Find where the given text appears and provide that cell's center as [x, y] coordinate. 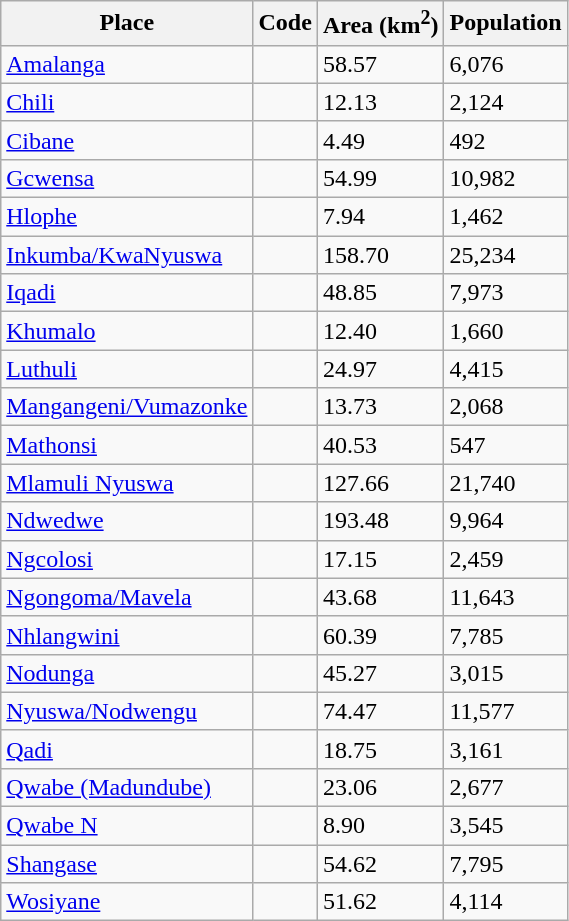
2,677 [506, 787]
Shangase [127, 864]
Nyuswa/Nodwengu [127, 711]
158.70 [380, 255]
40.53 [380, 445]
Nodunga [127, 673]
Qwabe N [127, 826]
Nhlangwini [127, 635]
43.68 [380, 597]
Place [127, 24]
74.47 [380, 711]
3,015 [506, 673]
Qadi [127, 749]
1,660 [506, 331]
Wosiyane [127, 902]
48.85 [380, 293]
Gcwensa [127, 178]
4,415 [506, 369]
3,545 [506, 826]
Amalanga [127, 64]
Inkumba/KwaNyuswa [127, 255]
Ndwedwe [127, 521]
193.48 [380, 521]
Ngongoma/Mavela [127, 597]
Iqadi [127, 293]
Chili [127, 102]
58.57 [380, 64]
7,785 [506, 635]
Ngcolosi [127, 559]
Mathonsi [127, 445]
6,076 [506, 64]
Qwabe (Madundube) [127, 787]
17.15 [380, 559]
Khumalo [127, 331]
10,982 [506, 178]
12.13 [380, 102]
54.99 [380, 178]
12.40 [380, 331]
Code [285, 24]
60.39 [380, 635]
1,462 [506, 217]
547 [506, 445]
9,964 [506, 521]
492 [506, 140]
7,795 [506, 864]
51.62 [380, 902]
Hlophe [127, 217]
25,234 [506, 255]
2,124 [506, 102]
7,973 [506, 293]
4.49 [380, 140]
Population [506, 24]
3,161 [506, 749]
13.73 [380, 407]
2,459 [506, 559]
24.97 [380, 369]
4,114 [506, 902]
Mangangeni/Vumazonke [127, 407]
Area (km2) [380, 24]
Cibane [127, 140]
45.27 [380, 673]
Mlamuli Nyuswa [127, 483]
Luthuli [127, 369]
23.06 [380, 787]
2,068 [506, 407]
54.62 [380, 864]
18.75 [380, 749]
21,740 [506, 483]
8.90 [380, 826]
11,643 [506, 597]
7.94 [380, 217]
11,577 [506, 711]
127.66 [380, 483]
